Locate the cell with the specified text and output its (X, Y) center coordinate. 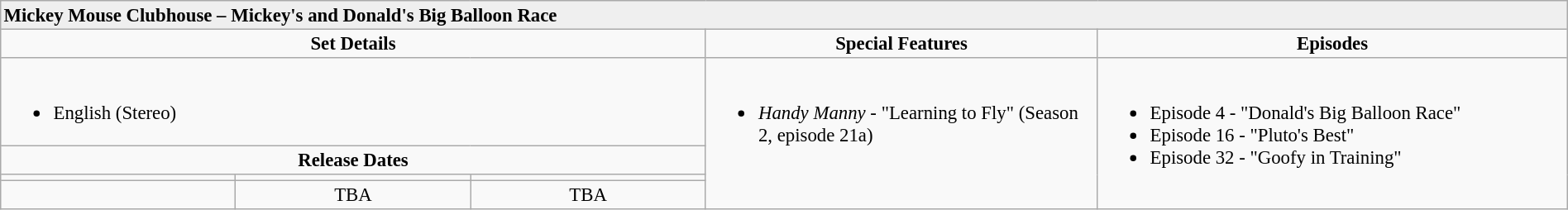
English (Stereo) (353, 103)
Episodes (1332, 43)
Episode 4 - "Donald's Big Balloon Race"Episode 16 - "Pluto's Best"Episode 32 - "Goofy in Training" (1332, 134)
Handy Manny - "Learning to Fly" (Season 2, episode 21a) (901, 134)
Release Dates (353, 160)
Mickey Mouse Clubhouse – Mickey's and Donald's Big Balloon Race (784, 15)
Special Features (901, 43)
Set Details (353, 43)
